Provide the [X, Y] coordinate of the cell's center where the given text is located.  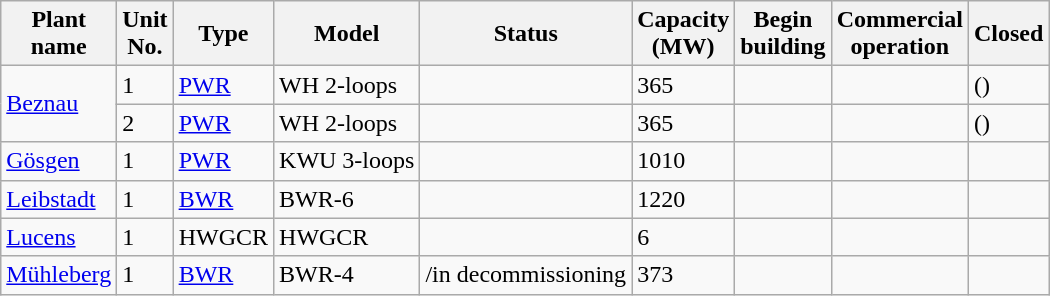
Type [223, 34]
UnitNo. [145, 34]
Commercialoperation [900, 34]
Beginbuilding [783, 34]
1010 [684, 161]
Mühleberg [59, 275]
Status [526, 34]
1220 [684, 199]
Model [347, 34]
Leibstadt [59, 199]
Gösgen [59, 161]
Beznau [59, 104]
6 [684, 237]
Capacity(MW) [684, 34]
BWR-6 [347, 199]
Closed [1008, 34]
2 [145, 123]
BWR-4 [347, 275]
Plantname [59, 34]
373 [684, 275]
Lucens [59, 237]
/in decommissioning [526, 275]
KWU 3-loops [347, 161]
